Find where the given text appears and provide that cell's center as [x, y] coordinate. 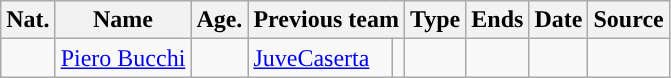
Nat. [28, 20]
Age. [220, 20]
Ends [498, 20]
Previous team [326, 20]
Date [558, 20]
JuveCaserta [320, 58]
Type [434, 20]
Source [628, 20]
Name [123, 20]
Piero Bucchi [123, 58]
